Return the (X, Y) coordinate for the center point of the cell that contains the specified text.  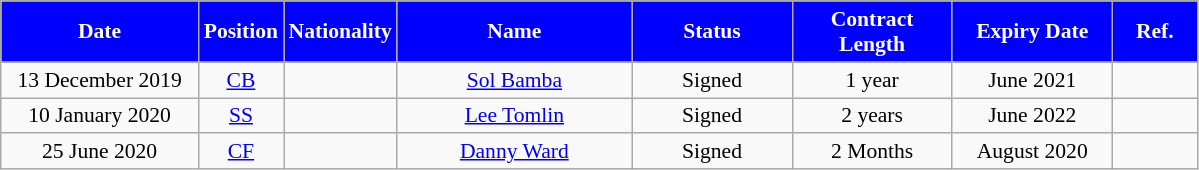
Contract Length (872, 32)
Status (712, 32)
Sol Bamba (514, 80)
Position (240, 32)
Ref. (1154, 32)
1 year (872, 80)
June 2021 (1032, 80)
Nationality (340, 32)
CF (240, 152)
Lee Tomlin (514, 116)
25 June 2020 (100, 152)
June 2022 (1032, 116)
August 2020 (1032, 152)
Date (100, 32)
2 years (872, 116)
Name (514, 32)
CB (240, 80)
Expiry Date (1032, 32)
10 January 2020 (100, 116)
2 Months (872, 152)
SS (240, 116)
13 December 2019 (100, 80)
Danny Ward (514, 152)
